Scan for the cell matching the given text and deliver its (x, y) coordinate at center. 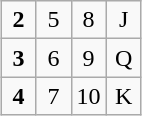
8 (88, 20)
4 (18, 96)
3 (18, 58)
5 (54, 20)
10 (88, 96)
7 (54, 96)
K (124, 96)
6 (54, 58)
9 (88, 58)
Q (124, 58)
2 (18, 20)
J (124, 20)
